Determine the (x, y) coordinate at the center of the cell enclosing the given text.  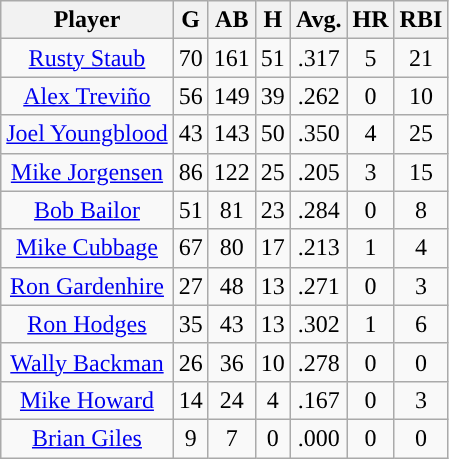
67 (190, 248)
.000 (318, 438)
.302 (318, 324)
.284 (318, 210)
HR (370, 20)
143 (232, 134)
23 (272, 210)
70 (190, 58)
14 (190, 400)
Wally Backman (87, 362)
Alex Treviño (87, 96)
.350 (318, 134)
G (190, 20)
86 (190, 172)
149 (232, 96)
Bob Bailor (87, 210)
48 (232, 286)
.213 (318, 248)
RBI (421, 20)
Joel Youngblood (87, 134)
21 (421, 58)
26 (190, 362)
56 (190, 96)
Ron Gardenhire (87, 286)
9 (190, 438)
.167 (318, 400)
7 (232, 438)
.205 (318, 172)
50 (272, 134)
6 (421, 324)
Player (87, 20)
80 (232, 248)
Mike Howard (87, 400)
122 (232, 172)
161 (232, 58)
27 (190, 286)
Mike Cubbage (87, 248)
24 (232, 400)
17 (272, 248)
39 (272, 96)
Avg. (318, 20)
H (272, 20)
36 (232, 362)
Mike Jorgensen (87, 172)
Ron Hodges (87, 324)
.278 (318, 362)
15 (421, 172)
35 (190, 324)
.271 (318, 286)
5 (370, 58)
AB (232, 20)
.317 (318, 58)
Rusty Staub (87, 58)
Brian Giles (87, 438)
.262 (318, 96)
8 (421, 210)
81 (232, 210)
